Identify which cell holds the provided text, then report its [X, Y] central coordinate. 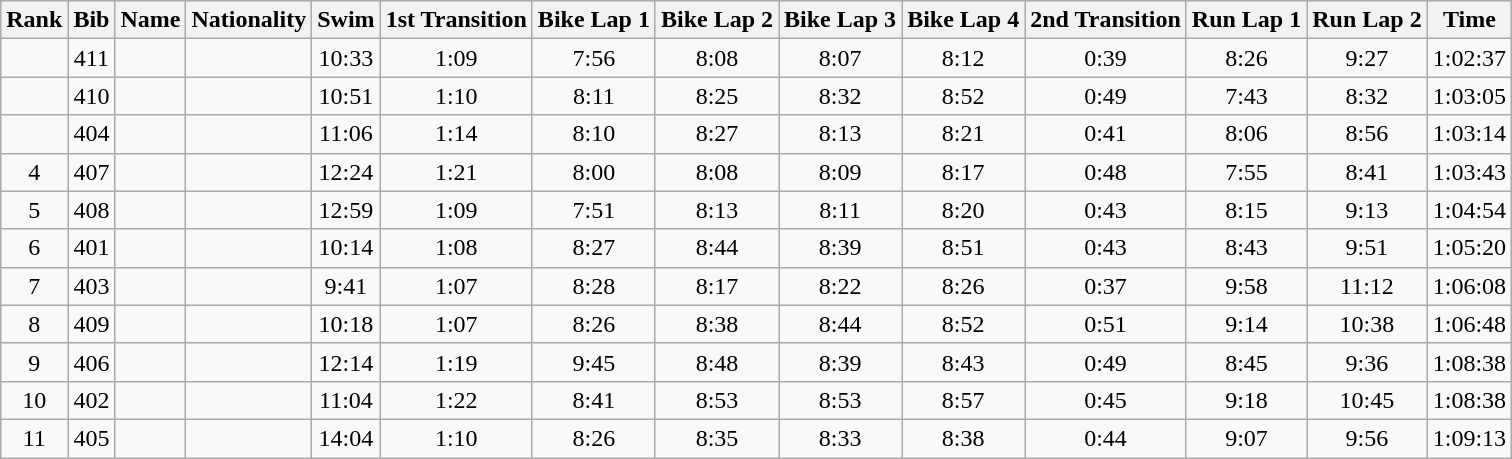
12:24 [346, 172]
0:51 [1106, 324]
8:57 [964, 400]
1:19 [456, 362]
8:20 [964, 210]
11:06 [346, 134]
4 [34, 172]
Bike Lap 1 [594, 20]
7 [34, 286]
8:12 [964, 58]
Bib [92, 20]
9 [34, 362]
Swim [346, 20]
Run Lap 2 [1367, 20]
8:22 [840, 286]
405 [92, 438]
8:09 [840, 172]
8:06 [1246, 134]
7:43 [1246, 96]
9:56 [1367, 438]
1:22 [456, 400]
409 [92, 324]
10 [34, 400]
1:04:54 [1469, 210]
11:12 [1367, 286]
9:45 [594, 362]
401 [92, 248]
1:03:43 [1469, 172]
2nd Transition [1106, 20]
404 [92, 134]
0:44 [1106, 438]
7:51 [594, 210]
9:41 [346, 286]
Nationality [249, 20]
0:48 [1106, 172]
1:06:48 [1469, 324]
12:59 [346, 210]
9:13 [1367, 210]
Rank [34, 20]
10:51 [346, 96]
8:21 [964, 134]
10:14 [346, 248]
10:33 [346, 58]
5 [34, 210]
9:36 [1367, 362]
8:28 [594, 286]
1:14 [456, 134]
407 [92, 172]
9:14 [1246, 324]
12:14 [346, 362]
Name [150, 20]
10:45 [1367, 400]
8 [34, 324]
10:38 [1367, 324]
8:07 [840, 58]
6 [34, 248]
8:45 [1246, 362]
1st Transition [456, 20]
9:51 [1367, 248]
8:10 [594, 134]
10:18 [346, 324]
8:48 [716, 362]
Bike Lap 2 [716, 20]
408 [92, 210]
Bike Lap 3 [840, 20]
9:18 [1246, 400]
9:58 [1246, 286]
410 [92, 96]
0:37 [1106, 286]
Time [1469, 20]
14:04 [346, 438]
406 [92, 362]
0:41 [1106, 134]
0:45 [1106, 400]
1:09:13 [1469, 438]
8:35 [716, 438]
8:51 [964, 248]
402 [92, 400]
7:55 [1246, 172]
7:56 [594, 58]
11:04 [346, 400]
8:00 [594, 172]
8:25 [716, 96]
9:07 [1246, 438]
411 [92, 58]
1:21 [456, 172]
0:39 [1106, 58]
1:02:37 [1469, 58]
1:03:14 [1469, 134]
11 [34, 438]
9:27 [1367, 58]
1:08 [456, 248]
1:06:08 [1469, 286]
1:03:05 [1469, 96]
Run Lap 1 [1246, 20]
1:05:20 [1469, 248]
403 [92, 286]
Bike Lap 4 [964, 20]
8:56 [1367, 134]
8:33 [840, 438]
8:15 [1246, 210]
